From the cell containing the given text, extract its center point as (X, Y) coordinate. 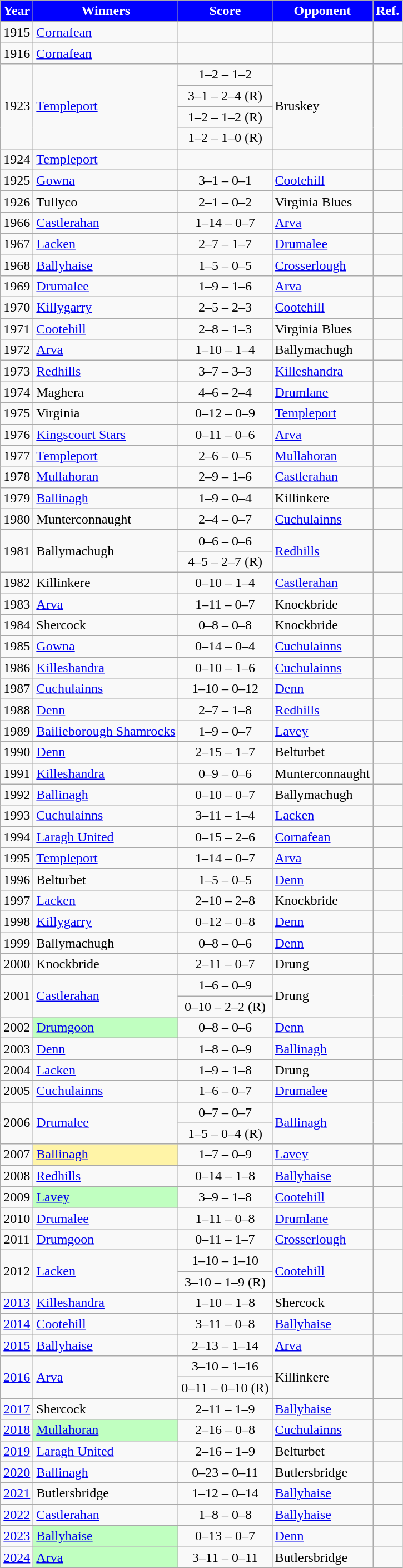
2–13 – 1–14 (225, 1345)
2024 (17, 1557)
2021 (17, 1493)
1–2 – 1–2 (225, 75)
Ref. (388, 11)
0–12 – 0–9 (225, 413)
1–10 – 0–12 (225, 689)
1973 (17, 371)
1975 (17, 413)
1–8 – 0–8 (225, 1515)
1987 (17, 689)
2020 (17, 1472)
1–10 – 1–10 (225, 1260)
1916 (17, 53)
2005 (17, 1091)
3–11 – 1–4 (225, 816)
1–7 – 0–9 (225, 1155)
1–9 – 0–7 (225, 731)
3–10 – 1–9 (R) (225, 1281)
Opponent (322, 11)
1988 (17, 710)
2–10 – 2–8 (225, 900)
2–16 – 1–9 (225, 1451)
3–7 – 3–3 (225, 371)
2–8 – 1–3 (225, 329)
2004 (17, 1070)
0–14 – 1–8 (225, 1176)
1–9 – 1–8 (225, 1070)
2010 (17, 1218)
1984 (17, 625)
1998 (17, 921)
2–15 – 1–7 (225, 752)
1969 (17, 287)
2–6 – 0–5 (225, 456)
1978 (17, 477)
2009 (17, 1197)
1966 (17, 223)
4–6 – 2–4 (225, 392)
0–15 – 2–6 (225, 837)
0–10 – 2–2 (R) (225, 1007)
3–11 – 0–11 (225, 1557)
2003 (17, 1049)
1989 (17, 731)
1994 (17, 837)
1980 (17, 519)
Bruskey (322, 106)
2–9 – 1–6 (225, 477)
0–10 – 1–6 (225, 668)
1977 (17, 456)
Bailieborough Shamrocks (106, 731)
1986 (17, 668)
Virginia (106, 413)
3–10 – 1–16 (225, 1367)
1–6 – 0–7 (225, 1091)
1–5 – 0–4 (R) (225, 1133)
1–6 – 0–9 (225, 985)
3–1 – 2–4 (R) (225, 96)
1–11 – 0–8 (225, 1218)
Kingscourt Stars (106, 435)
Maghera (106, 392)
1983 (17, 604)
2002 (17, 1028)
1968 (17, 265)
1–9 – 0–4 (225, 498)
2015 (17, 1345)
1923 (17, 106)
2014 (17, 1324)
1971 (17, 329)
2019 (17, 1451)
2007 (17, 1155)
Score (225, 11)
1972 (17, 350)
Year (17, 11)
1992 (17, 795)
0–12 – 0–8 (225, 921)
1924 (17, 159)
1997 (17, 900)
2011 (17, 1239)
2–4 – 0–7 (225, 519)
1981 (17, 551)
0–11 – 1–7 (225, 1239)
Winners (106, 11)
2–7 – 1–7 (225, 244)
2016 (17, 1377)
2–16 – 0–8 (225, 1430)
1996 (17, 879)
0–10 – 0–7 (225, 795)
0–8 – 0–8 (225, 625)
0–7 – 0–7 (225, 1112)
1–12 – 0–14 (225, 1493)
0–23 – 0–11 (225, 1472)
2012 (17, 1271)
2–11 – 0–7 (225, 964)
2000 (17, 964)
1925 (17, 180)
1–9 – 1–6 (225, 287)
2013 (17, 1303)
2–1 – 0–2 (225, 201)
4–5 – 2–7 (R) (225, 561)
1970 (17, 308)
1979 (17, 498)
1–11 – 0–7 (225, 604)
1915 (17, 32)
2017 (17, 1409)
0–6 – 0–6 (225, 540)
1982 (17, 583)
1974 (17, 392)
1976 (17, 435)
0–11 – 0–10 (R) (225, 1388)
2–11 – 1–9 (225, 1409)
2–7 – 1–8 (225, 710)
0–11 – 0–6 (225, 435)
1999 (17, 943)
1967 (17, 244)
0–13 – 0–7 (225, 1536)
1993 (17, 816)
3–9 – 1–8 (225, 1197)
1–10 – 1–8 (225, 1303)
2023 (17, 1536)
2006 (17, 1123)
1–8 – 0–9 (225, 1049)
3–11 – 0–8 (225, 1324)
0–14 – 0–4 (225, 647)
0–10 – 1–4 (225, 583)
1–2 – 1–2 (R) (225, 117)
2022 (17, 1515)
1991 (17, 773)
1995 (17, 858)
2008 (17, 1176)
1926 (17, 201)
1–10 – 1–4 (225, 350)
0–9 – 0–6 (225, 773)
3–1 – 0–1 (225, 180)
1–2 – 1–0 (R) (225, 138)
1985 (17, 647)
1990 (17, 752)
2001 (17, 996)
2018 (17, 1430)
Tullyco (106, 201)
2–5 – 2–3 (225, 308)
